Capture the cell that displays the provided text and extract its [x, y] central coordinate. 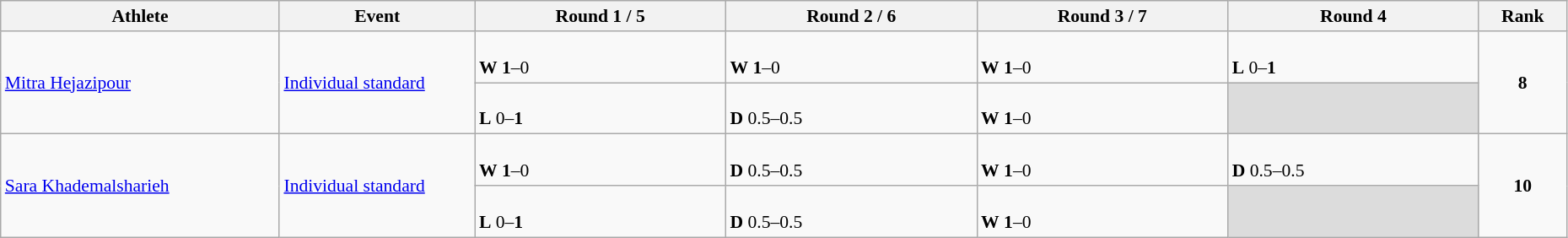
8 [1522, 83]
Round 1 / 5 [601, 16]
Sara Khademalsharieh [140, 186]
Round 2 / 6 [851, 16]
Rank [1522, 16]
Athlete [140, 16]
Round 3 / 7 [1102, 16]
Mitra Hejazipour [140, 83]
Round 4 [1354, 16]
Event [376, 16]
10 [1522, 186]
